Locate the cell with the specified text and output its (x, y) center coordinate. 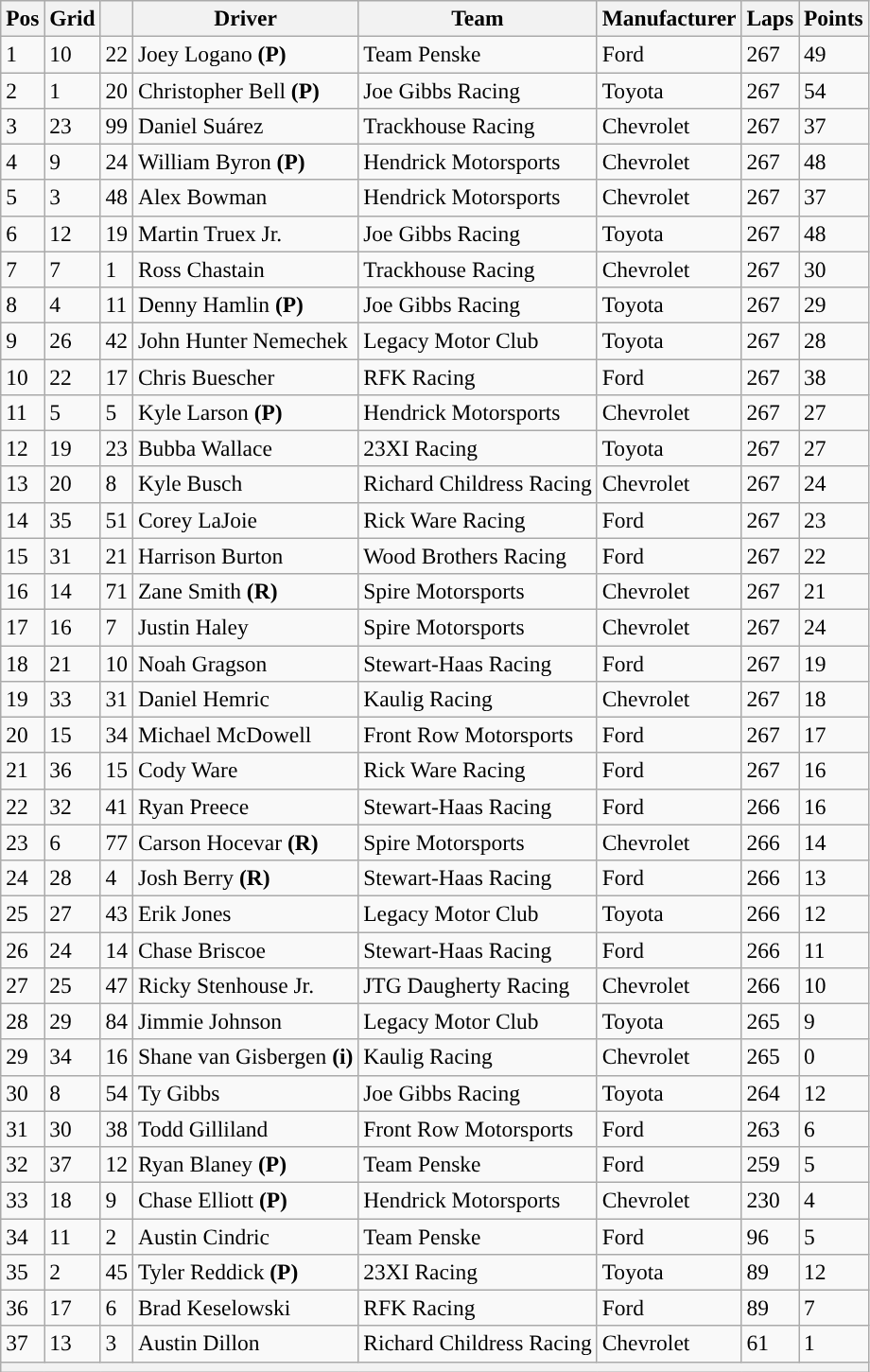
263 (770, 1129)
Chase Elliott (P) (245, 1200)
49 (834, 54)
230 (770, 1200)
47 (116, 985)
William Byron (P) (245, 162)
42 (116, 340)
Carson Hocevar (R) (245, 842)
Points (834, 18)
Brad Keselowski (245, 1308)
Chase Briscoe (245, 949)
71 (116, 591)
Laps (770, 18)
Ty Gibbs (245, 1093)
96 (770, 1236)
Austin Dillon (245, 1344)
41 (116, 807)
Michael McDowell (245, 735)
Josh Berry (R) (245, 877)
Erik Jones (245, 913)
Zane Smith (R) (245, 591)
John Hunter Nemechek (245, 340)
84 (116, 1021)
Ryan Preece (245, 807)
Justin Haley (245, 627)
Manufacturer (670, 18)
Martin Truex Jr. (245, 234)
Daniel Hemric (245, 699)
259 (770, 1164)
0 (834, 1057)
264 (770, 1093)
Tyler Reddick (P) (245, 1272)
Kyle Busch (245, 484)
Wood Brothers Racing (478, 556)
Pos (23, 18)
99 (116, 126)
Corey LaJoie (245, 520)
Joey Logano (P) (245, 54)
77 (116, 842)
Kyle Larson (P) (245, 412)
Chris Buescher (245, 376)
61 (770, 1344)
Alex Bowman (245, 198)
51 (116, 520)
Ricky Stenhouse Jr. (245, 985)
Team (478, 18)
Driver (245, 18)
Denny Hamlin (P) (245, 304)
Ross Chastain (245, 269)
Todd Gilliland (245, 1129)
JTG Daugherty Racing (478, 985)
Bubba Wallace (245, 448)
Austin Cindric (245, 1236)
Daniel Suárez (245, 126)
Jimmie Johnson (245, 1021)
Noah Gragson (245, 663)
43 (116, 913)
Cody Ware (245, 771)
Harrison Burton (245, 556)
Grid (72, 18)
Christopher Bell (P) (245, 90)
45 (116, 1272)
Shane van Gisbergen (i) (245, 1057)
Ryan Blaney (P) (245, 1164)
